Return the (x, y) coordinate for the center point of the cell that contains the specified text.  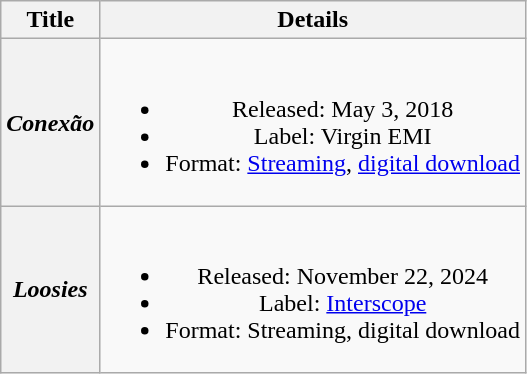
Details (313, 20)
Released: May 3, 2018Label: Virgin EMIFormat: Streaming, digital download (313, 122)
Conexão (50, 122)
Title (50, 20)
Released: November 22, 2024Label: InterscopeFormat: Streaming, digital download (313, 290)
Loosies (50, 290)
